Find where the given text appears and provide that cell's center as (X, Y) coordinate. 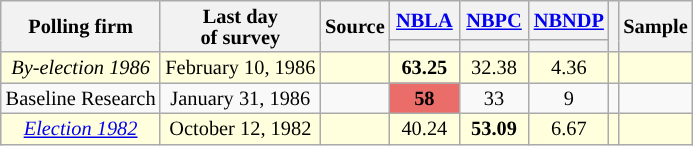
6.67 (569, 128)
33 (494, 98)
NBPC (494, 20)
February 10, 1986 (240, 68)
By-election 1986 (81, 68)
NBNDP (569, 20)
40.24 (425, 128)
Last day of survey (240, 26)
32.38 (494, 68)
63.25 (425, 68)
Election 1982 (81, 128)
53.09 (494, 128)
58 (425, 98)
4.36 (569, 68)
Polling firm (81, 26)
January 31, 1986 (240, 98)
Source (354, 26)
Sample (655, 26)
October 12, 1982 (240, 128)
9 (569, 98)
NBLA (425, 20)
Baseline Research (81, 98)
